Return (x, y) of the center of cell containing provided text 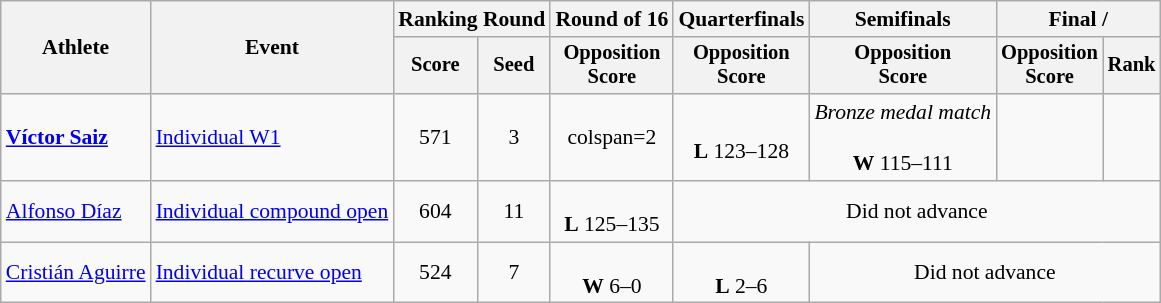
Quarterfinals (741, 19)
L 125–135 (612, 212)
Final / (1078, 19)
7 (514, 272)
Alfonso Díaz (76, 212)
Athlete (76, 48)
L 123–128 (741, 138)
Event (272, 48)
11 (514, 212)
Víctor Saiz (76, 138)
524 (435, 272)
Individual compound open (272, 212)
Bronze medal matchW 115–111 (902, 138)
W 6–0 (612, 272)
Ranking Round (472, 19)
L 2–6 (741, 272)
colspan=2 (612, 138)
Cristián Aguirre (76, 272)
604 (435, 212)
571 (435, 138)
Seed (514, 66)
Semifinals (902, 19)
Rank (1132, 66)
Round of 16 (612, 19)
Individual W1 (272, 138)
3 (514, 138)
Score (435, 66)
Individual recurve open (272, 272)
